Provide the [x, y] coordinate of the cell's center where the given text is located.  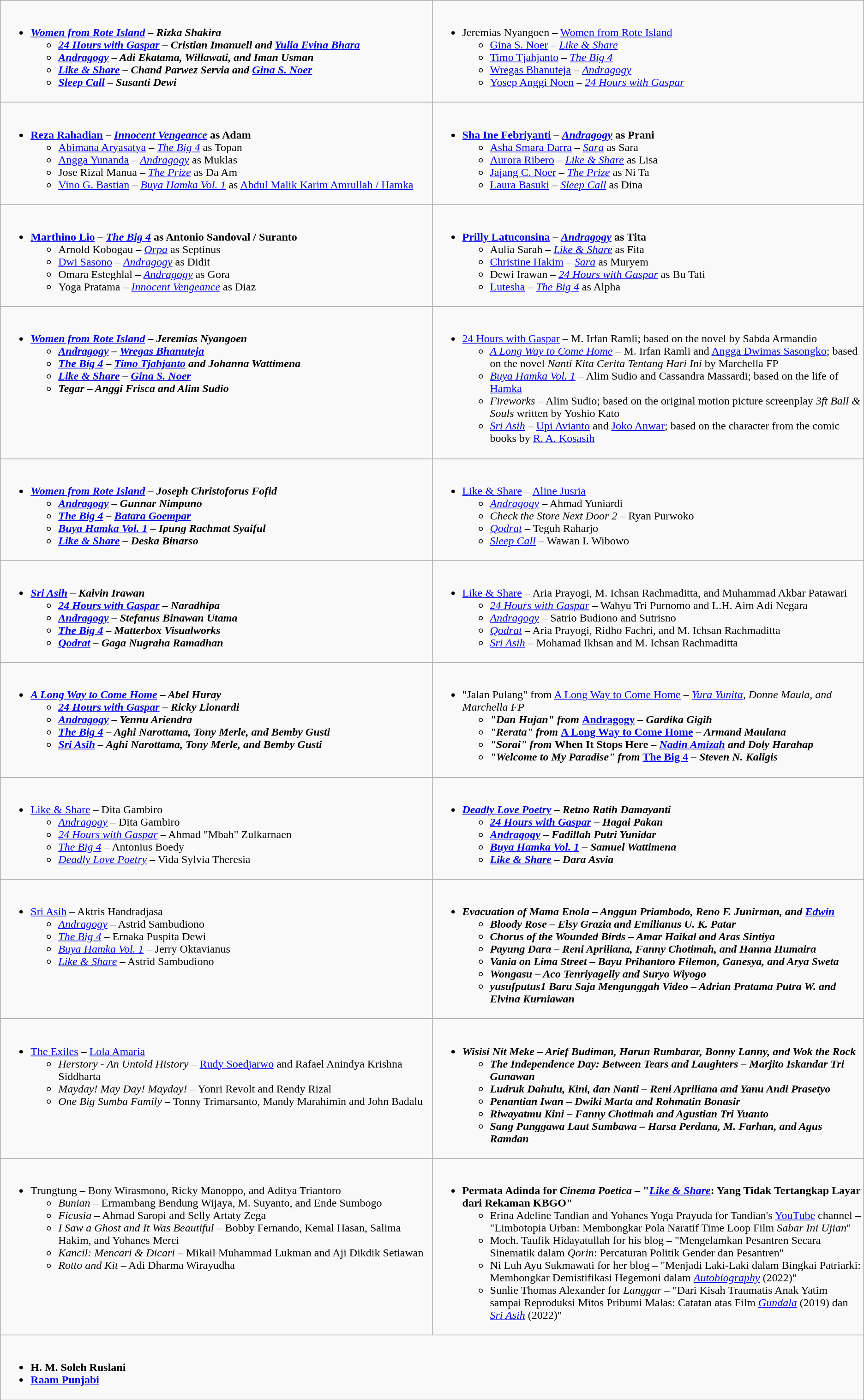
H. M. Soleh RuslaniRaam Punjabi [432, 1367]
Like & Share – Aline JusriaAndragogy – Ahmad YuniardiCheck the Store Next Door 2 – Ryan PurwokoQodrat – Teguh RaharjoSleep Call – Wawan I. Wibowo [648, 510]
